Return the (X, Y) coordinate for the center point of the cell that contains the specified text.  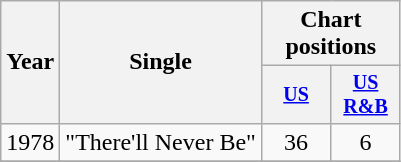
"There'll Never Be" (161, 142)
US (296, 94)
1978 (30, 142)
USR&B (366, 94)
36 (296, 142)
Chart positions (330, 34)
6 (366, 142)
Year (30, 62)
Single (161, 62)
